Pinpoint the cell where the given text exists, returning its (x, y) midpoint coordinate. 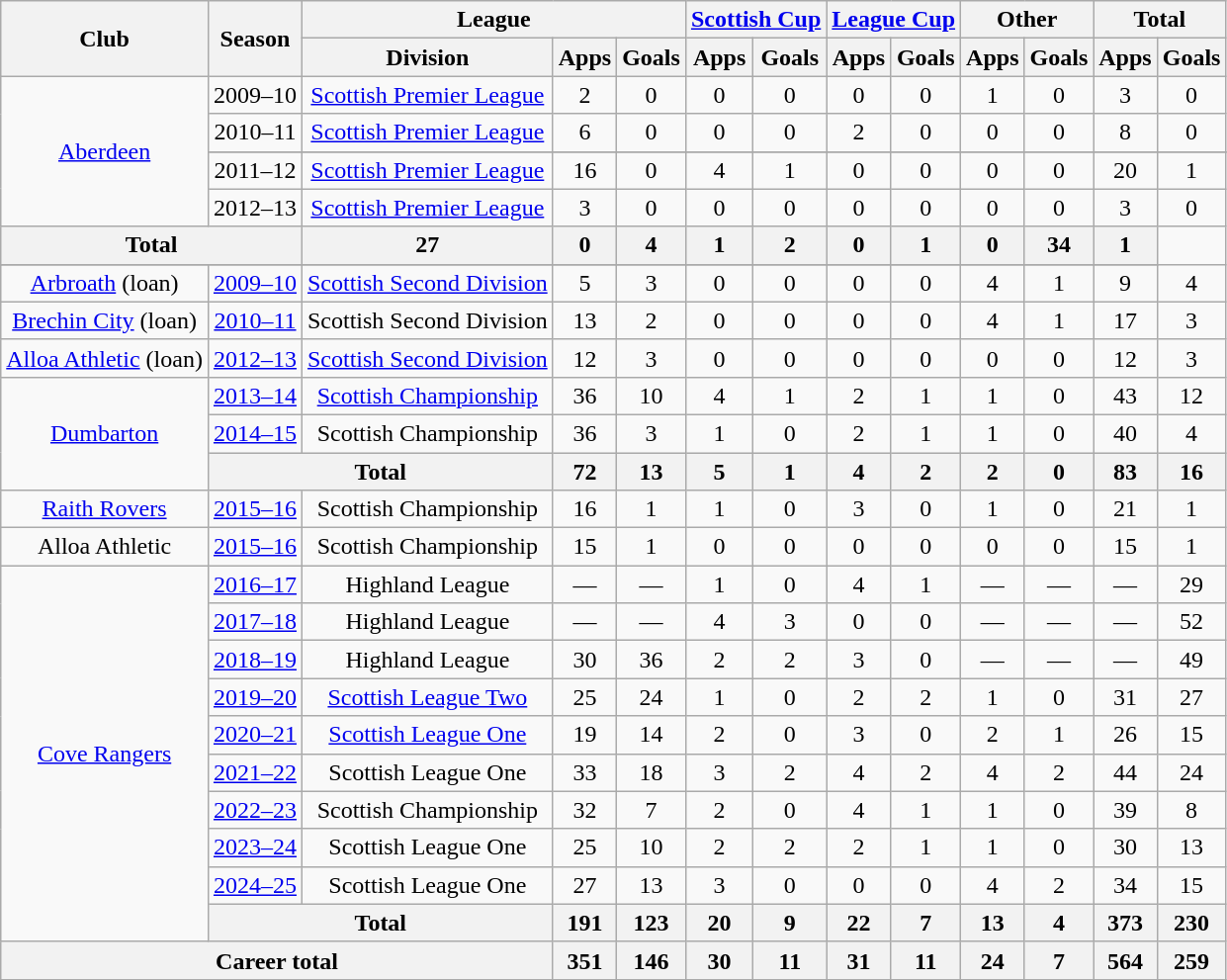
League Cup (894, 20)
Raith Rovers (105, 509)
Other (1027, 20)
2024–25 (255, 885)
123 (652, 923)
40 (1125, 433)
52 (1191, 622)
83 (1125, 472)
146 (652, 960)
373 (1125, 923)
14 (652, 735)
191 (584, 923)
33 (584, 772)
Alloa Athletic (loan) (105, 358)
2016–17 (255, 584)
Scottish Cup (755, 20)
6 (584, 133)
18 (652, 772)
2022–23 (255, 810)
2020–21 (255, 735)
2018–19 (255, 660)
League (493, 20)
Scottish League Two (427, 697)
49 (1191, 660)
72 (584, 472)
Arbroath (loan) (105, 283)
Dumbarton (105, 433)
2019–20 (255, 697)
2011–12 (255, 170)
Alloa Athletic (105, 547)
2021–22 (255, 772)
2023–24 (255, 847)
Brechin City (loan) (105, 320)
21 (1125, 509)
2014–15 (255, 433)
259 (1191, 960)
29 (1191, 584)
Aberdeen (105, 151)
19 (584, 735)
32 (584, 810)
43 (1125, 396)
230 (1191, 923)
Season (255, 39)
Club (105, 39)
Division (427, 57)
351 (584, 960)
Career total (277, 960)
44 (1125, 772)
26 (1125, 735)
Cove Rangers (105, 754)
22 (858, 923)
17 (1125, 320)
2013–14 (255, 396)
2017–18 (255, 622)
39 (1125, 810)
564 (1125, 960)
